Capture the cell that displays the provided text and extract its (X, Y) central coordinate. 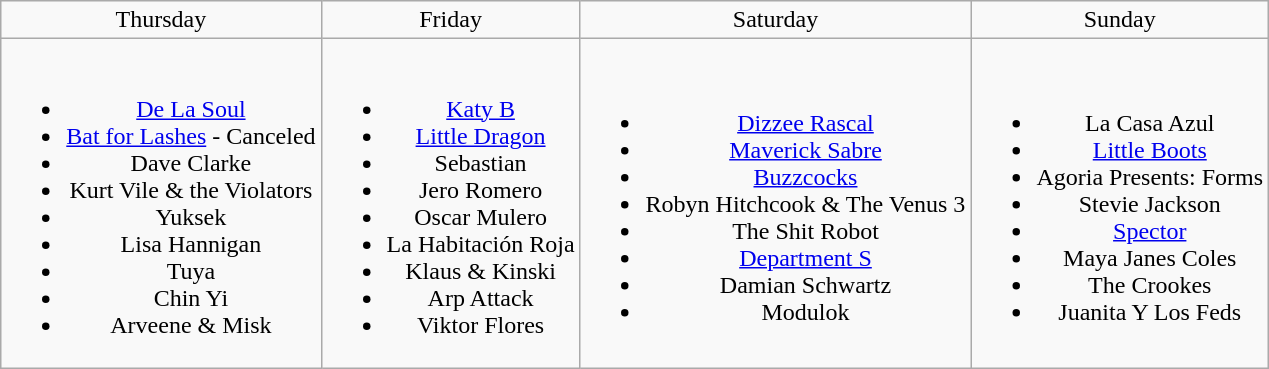
De La SoulBat for Lashes - CanceledDave ClarkeKurt Vile & the ViolatorsYuksekLisa HanniganTuyaChin YiArveene & Misk (161, 204)
Sunday (1120, 20)
Thursday (161, 20)
Katy BLittle DragonSebastianJero RomeroOscar MuleroLa Habitación RojaKlaus & KinskiArp AttackViktor Flores (450, 204)
La Casa AzulLittle BootsAgoria Presents: FormsStevie JacksonSpectorMaya Janes ColesThe CrookesJuanita Y Los Feds (1120, 204)
Saturday (776, 20)
Dizzee RascalMaverick SabreBuzzcocksRobyn Hitchcook & The Venus 3The Shit RobotDepartment SDamian SchwartzModulok (776, 204)
Friday (450, 20)
